Output the (x, y) coordinate of the center of the cell containing the given text.  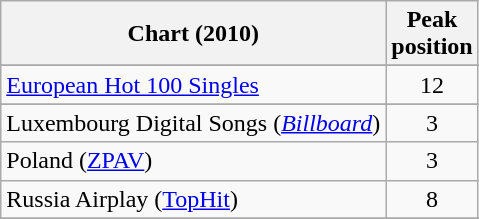
8 (432, 199)
Russia Airplay (TopHit) (194, 199)
Peakposition (432, 34)
Luxembourg Digital Songs (Billboard) (194, 123)
12 (432, 85)
European Hot 100 Singles (194, 85)
Poland (ZPAV) (194, 161)
Chart (2010) (194, 34)
